Locate the cell with the specified text and output its (x, y) center coordinate. 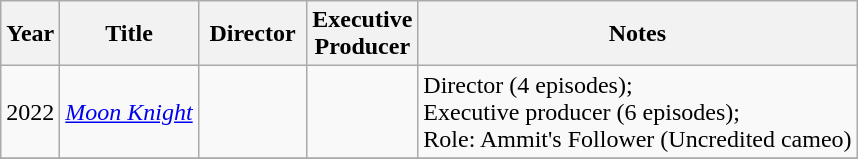
Director (252, 34)
ExecutiveProducer (362, 34)
Moon Knight (129, 112)
Director (4 episodes);Executive producer (6 episodes);Role: Ammit's Follower (Uncredited cameo) (638, 112)
Notes (638, 34)
2022 (30, 112)
Title (129, 34)
Year (30, 34)
